Return (X, Y) of the center of cell containing provided text 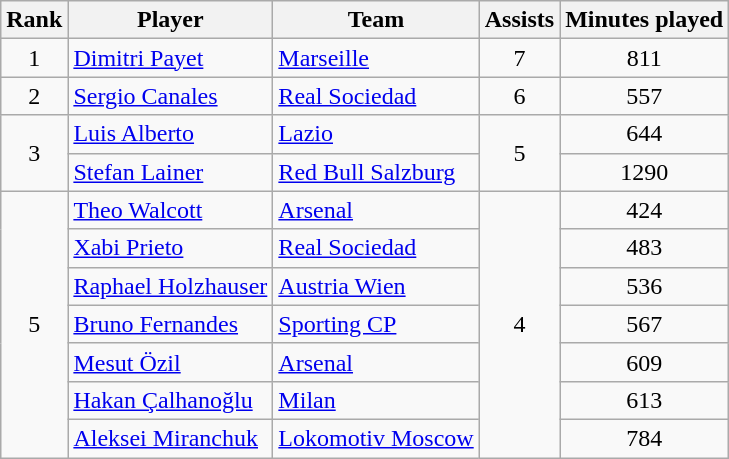
784 (644, 438)
6 (519, 96)
2 (34, 96)
557 (644, 96)
Milan (376, 400)
644 (644, 134)
424 (644, 210)
Raphael Holzhauser (170, 286)
Rank (34, 20)
Assists (519, 20)
811 (644, 58)
Sergio Canales (170, 96)
Lazio (376, 134)
Dimitri Payet (170, 58)
3 (34, 153)
Austria Wien (376, 286)
7 (519, 58)
1 (34, 58)
613 (644, 400)
483 (644, 248)
Marseille (376, 58)
1290 (644, 172)
Stefan Lainer (170, 172)
Mesut Özil (170, 362)
Red Bull Salzburg (376, 172)
Aleksei Miranchuk (170, 438)
Player (170, 20)
Xabi Prieto (170, 248)
Sporting CP (376, 324)
Luis Alberto (170, 134)
Team (376, 20)
Minutes played (644, 20)
567 (644, 324)
536 (644, 286)
Bruno Fernandes (170, 324)
Theo Walcott (170, 210)
4 (519, 324)
609 (644, 362)
Hakan Çalhanoğlu (170, 400)
Lokomotiv Moscow (376, 438)
